Detect which cell encompasses the target text, then output its (X, Y) center coordinate. 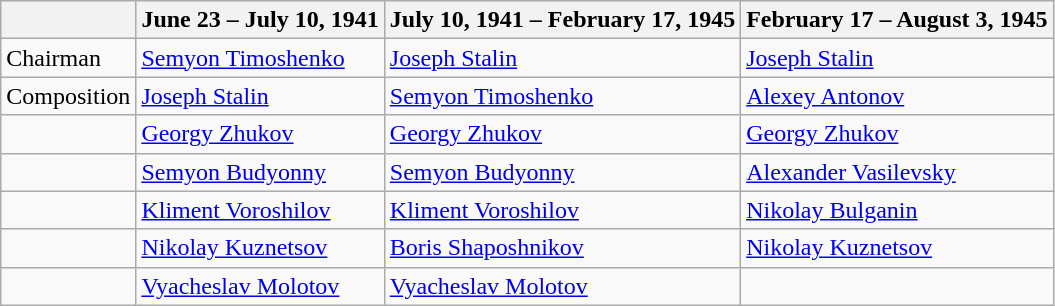
Alexey Antonov (897, 96)
July 10, 1941 – February 17, 1945 (562, 20)
Chairman (68, 58)
Composition (68, 96)
February 17 – August 3, 1945 (897, 20)
Alexander Vasilevsky (897, 172)
Nikolay Bulganin (897, 210)
Boris Shaposhnikov (562, 248)
June 23 – July 10, 1941 (260, 20)
